Search for the cell housing the specified text and yield its (x, y) center coordinate. 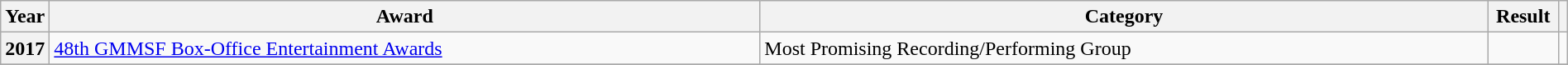
Year (25, 17)
Award (405, 17)
Result (1523, 17)
48th GMMSF Box-Office Entertainment Awards (405, 48)
Most Promising Recording/Performing Group (1124, 48)
2017 (25, 48)
Category (1124, 17)
